Identify which cell holds the provided text, then report its (x, y) central coordinate. 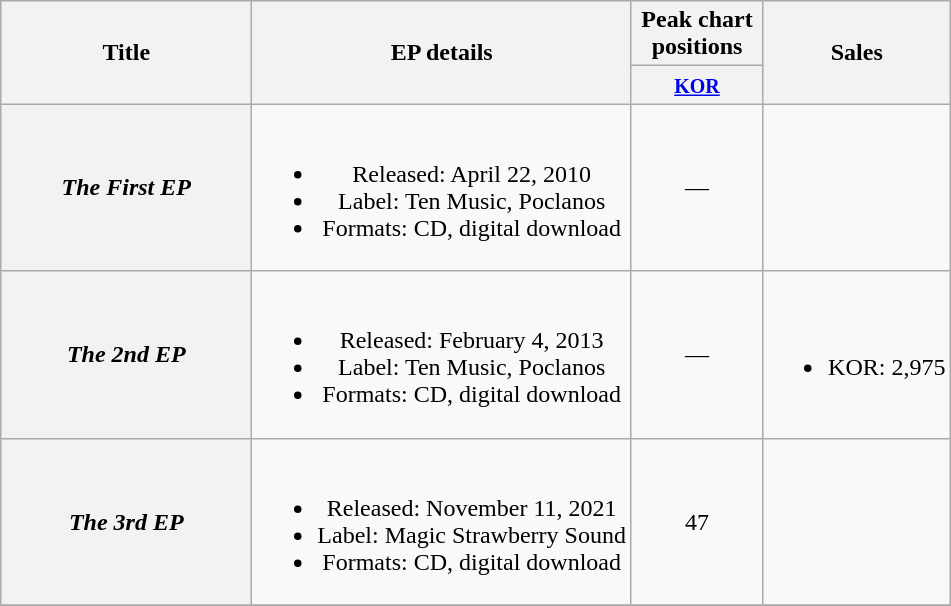
Sales (857, 52)
Released: February 4, 2013Label: Ten Music, PoclanosFormats: CD, digital download (442, 354)
Released: November 11, 2021Label: Magic Strawberry SoundFormats: CD, digital download (442, 522)
KOR: 2,975 (857, 354)
EP details (442, 52)
Title (126, 52)
The First EP (126, 188)
Released: April 22, 2010Label: Ten Music, PoclanosFormats: CD, digital download (442, 188)
47 (696, 522)
Peak chart positions (696, 34)
The 2nd EP (126, 354)
KOR (696, 85)
The 3rd EP (126, 522)
